Identify which cell holds the provided text, then report its [x, y] central coordinate. 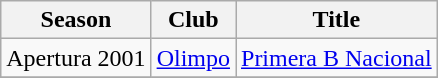
Season [76, 20]
Club [193, 20]
Olimpo [193, 58]
Primera B Nacional [337, 58]
Title [337, 20]
Apertura 2001 [76, 58]
